Locate the cell with the specified text and output its [x, y] center coordinate. 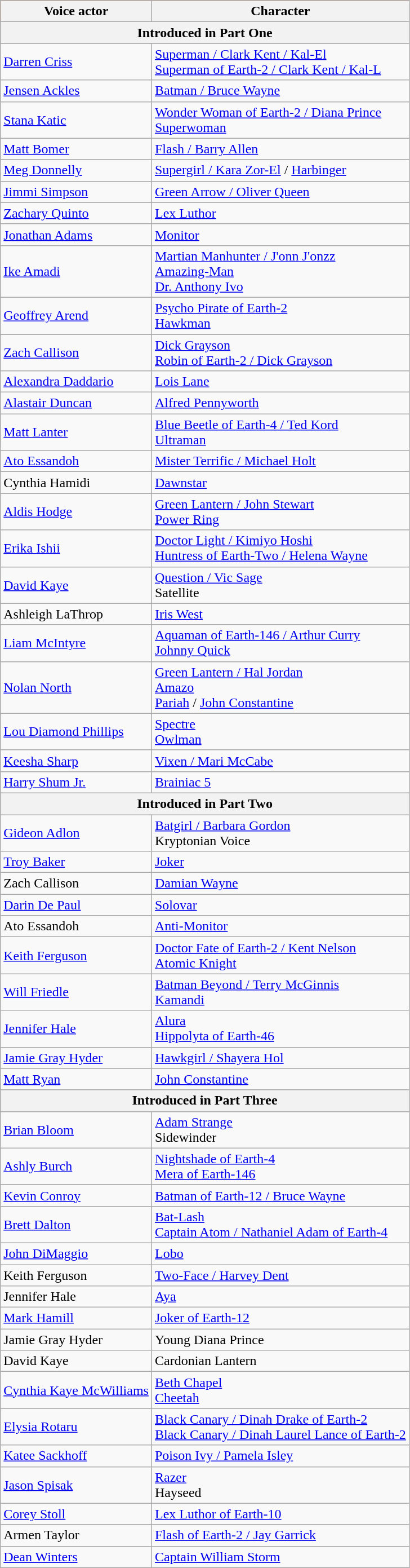
Bat-LashCaptain Atom / Nathaniel Adam of Earth-4 [280, 1225]
Mark Hamill [77, 1318]
Alfred Pennyworth [280, 403]
Doctor Fate of Earth-2 / Kent NelsonAtomic Knight [280, 955]
Dawnstar [280, 483]
Batgirl / Barbara GordonKryptonian Voice [280, 832]
Brainiac 5 [280, 782]
Geoffrey Arend [77, 316]
Batman of Earth-12 / Bruce Wayne [280, 1195]
Doctor Light / Kimiyo HoshiHuntress of Earth-Two / Helena Wayne [280, 548]
Alexandra Daddario [77, 382]
Jimmi Simpson [77, 192]
Captain William Storm [280, 1557]
Katee Sackhoff [77, 1456]
Beth ChapelCheetah [280, 1390]
Batman / Bruce Wayne [280, 91]
Dick GraysonRobin of Earth-2 / Dick Grayson [280, 352]
Flash / Barry Allen [280, 149]
Stana Katic [77, 120]
Lex Luthor [280, 213]
Gideon Adlon [77, 832]
Nolan North [77, 687]
Jason Spisak [77, 1485]
Damian Wayne [280, 884]
Nightshade of Earth-4Mera of Earth-146 [280, 1166]
Jonathan Adams [77, 235]
RazerHayseed [280, 1485]
Troy Baker [77, 862]
Question / Vic SageSatellite [280, 585]
Aya [280, 1297]
Cynthia Hamidi [77, 483]
Brett Dalton [77, 1225]
Iris West [280, 614]
Introduced in Part Three [205, 1101]
Corey Stoll [77, 1514]
Liam McIntyre [77, 643]
Matt Bomer [77, 149]
Green Lantern / John StewartPower Ring [280, 512]
Introduced in Part Two [205, 803]
Wonder Woman of Earth-2 / Diana PrinceSuperwoman [280, 120]
AluraHippolyta of Earth-46 [280, 1028]
Psycho Pirate of Earth-2Hawkman [280, 316]
Cardonian Lantern [280, 1361]
Cynthia Kaye McWilliams [77, 1390]
Dean Winters [77, 1557]
Aldis Hodge [77, 512]
Ashly Burch [77, 1166]
Jensen Ackles [77, 91]
Elysia Rotaru [77, 1426]
Anti-Monitor [280, 926]
Lou Diamond Phillips [77, 732]
Blue Beetle of Earth-4 / Ted KordUltraman [280, 432]
Zachary Quinto [77, 213]
Hawkgirl / Shayera Hol [280, 1058]
Adam StrangeSidewinder [280, 1130]
Lobo [280, 1253]
Ike Amadi [77, 271]
Solovar [280, 905]
Introduced in Part One [205, 33]
Darin De Paul [77, 905]
Young Diana Prince [280, 1340]
Meg Donnelly [77, 170]
Supergirl / Kara Zor-El / Harbinger [280, 170]
Erika Ishii [77, 548]
Black Canary / Dinah Drake of Earth-2Black Canary / Dinah Laurel Lance of Earth-2 [280, 1426]
John DiMaggio [77, 1253]
Flash of Earth-2 / Jay Garrick [280, 1535]
Aquaman of Earth-146 / Arthur CurryJohnny Quick [280, 643]
Darren Criss [77, 62]
Matt Lanter [77, 432]
Martian Manhunter / J'onn J'onzzAmazing-ManDr. Anthony Ivo [280, 271]
Mister Terrific / Michael Holt [280, 461]
Will Friedle [77, 992]
Superman / Clark Kent / Kal-ElSuperman of Earth-2 / Clark Kent / Kal-L [280, 62]
Two-Face / Harvey Dent [280, 1275]
Monitor [280, 235]
Lex Luthor of Earth-10 [280, 1514]
Harry Shum Jr. [77, 782]
John Constantine [280, 1079]
Armen Taylor [77, 1535]
Green Arrow / Oliver Queen [280, 192]
Poison Ivy / Pamela Isley [280, 1456]
Matt Ryan [77, 1079]
Brian Bloom [77, 1130]
SpectreOwlman [280, 732]
Batman Beyond / Terry McGinnisKamandi [280, 992]
Kevin Conroy [77, 1195]
Joker [280, 862]
Alastair Duncan [77, 403]
Voice actor [77, 11]
Joker of Earth-12 [280, 1318]
Character [280, 11]
Vixen / Mari McCabe [280, 761]
Keesha Sharp [77, 761]
Green Lantern / Hal JordanAmazoPariah / John Constantine [280, 687]
Lois Lane [280, 382]
Ashleigh LaThrop [77, 614]
